Identify which cell holds the provided text, then report its [X, Y] central coordinate. 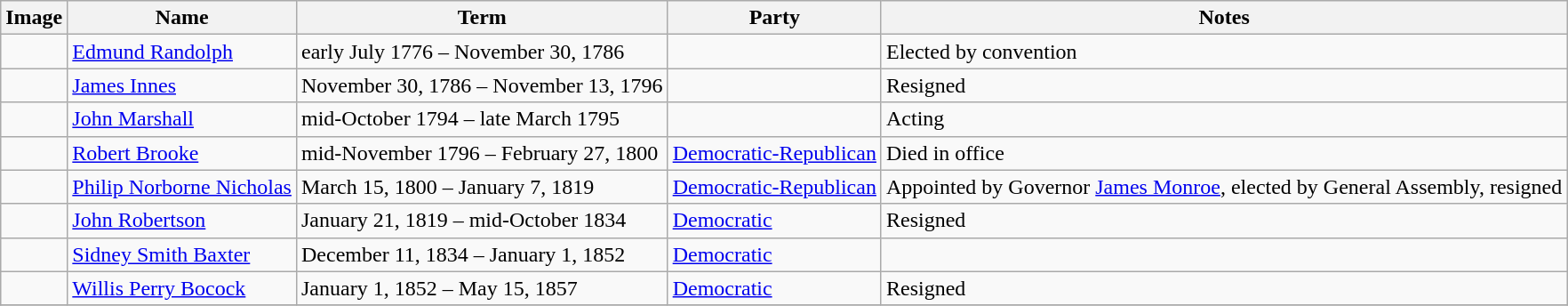
John Robertson [182, 221]
Image [34, 18]
Sidney Smith Baxter [182, 254]
Acting [1223, 119]
James Innes [182, 85]
Edmund Randolph [182, 52]
Elected by convention [1223, 52]
Notes [1223, 18]
January 1, 1852 – May 15, 1857 [482, 288]
mid-November 1796 – February 27, 1800 [482, 153]
Term [482, 18]
March 15, 1800 – January 7, 1819 [482, 187]
Name [182, 18]
John Marshall [182, 119]
early July 1776 – November 30, 1786 [482, 52]
Died in office [1223, 153]
November 30, 1786 – November 13, 1796 [482, 85]
Appointed by Governor James Monroe, elected by General Assembly, resigned [1223, 187]
January 21, 1819 – mid-October 1834 [482, 221]
Philip Norborne Nicholas [182, 187]
Willis Perry Bocock [182, 288]
Party [774, 18]
Robert Brooke [182, 153]
December 11, 1834 – January 1, 1852 [482, 254]
mid-October 1794 – late March 1795 [482, 119]
